Locate the cell with the specified text and output its [X, Y] center coordinate. 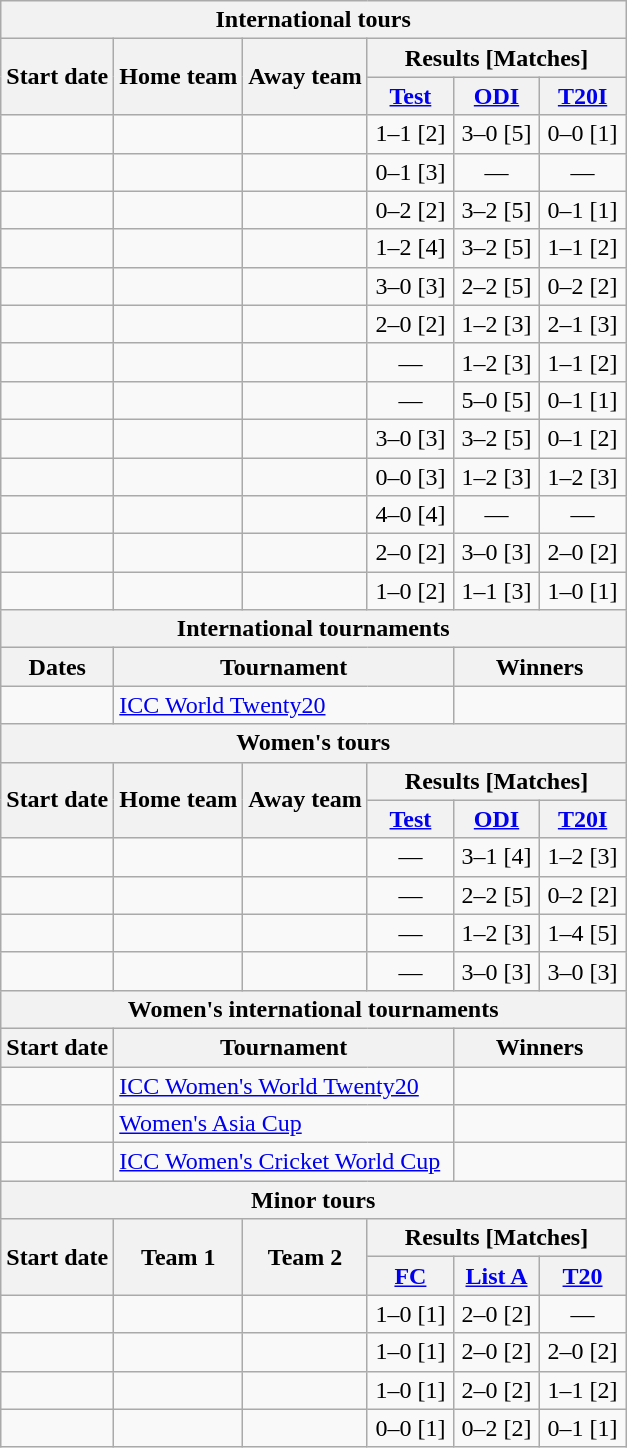
T20 [583, 1276]
ICC World Twenty20 [284, 705]
List A [496, 1276]
Dates [58, 667]
ICC Women's World Twenty20 [284, 1085]
1–1 [3] [496, 591]
4–0 [4] [410, 515]
0–1 [2] [583, 438]
1–2 [4] [410, 248]
5–0 [5] [496, 400]
1–0 [2] [410, 591]
0–1 [3] [410, 172]
ICC Women's Cricket World Cup [284, 1162]
International tours [314, 20]
3–0 [5] [496, 134]
3–1 [4] [496, 857]
Team 2 [306, 1257]
1–4 [5] [583, 933]
2–1 [3] [583, 324]
0–0 [3] [410, 477]
Women's Asia Cup [284, 1124]
Team 1 [178, 1257]
Women's international tournaments [314, 1009]
FC [410, 1276]
International tournaments [314, 629]
Minor tours [314, 1200]
Women's tours [314, 743]
